Locate the cell with the specified text and output its [x, y] center coordinate. 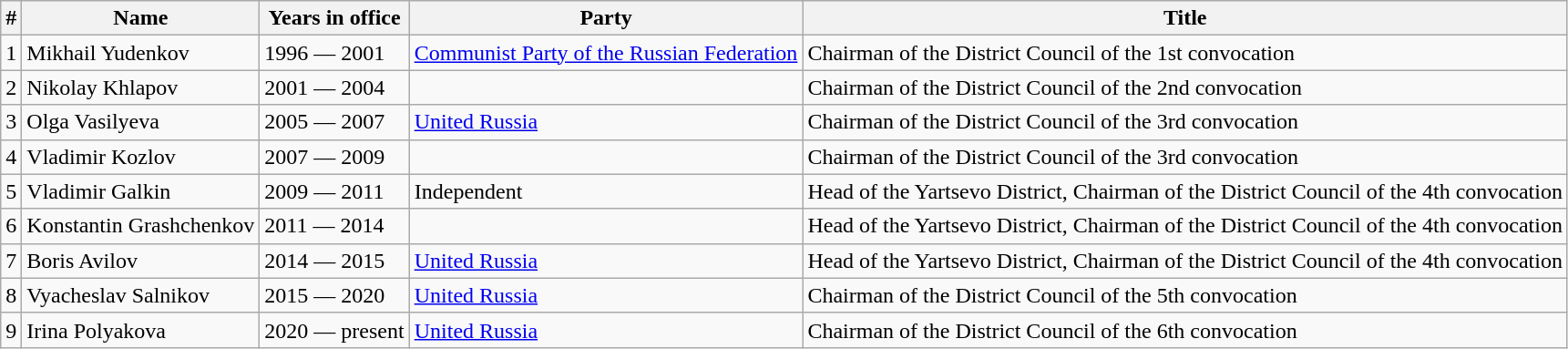
5 [11, 191]
Chairman of the District Council of the 1st convocation [1185, 53]
Chairman of the District Council of the 2nd convocation [1185, 87]
Konstantin Grashchenkov [140, 226]
Chairman of the District Council of the 6th convocation [1185, 330]
Nikolay Khlapov [140, 87]
7 [11, 261]
2001 — 2004 [334, 87]
Vyacheslav Salnikov [140, 295]
3 [11, 122]
Name [140, 18]
1996 — 2001 [334, 53]
Chairman of the District Council of the 5th convocation [1185, 295]
Title [1185, 18]
# [11, 18]
Years in office [334, 18]
2007 — 2009 [334, 157]
2011 — 2014 [334, 226]
2015 — 2020 [334, 295]
Vladimir Kozlov [140, 157]
Vladimir Galkin [140, 191]
Party [606, 18]
Mikhail Yudenkov [140, 53]
2005 — 2007 [334, 122]
Irina Polyakova [140, 330]
Communist Party of the Russian Federation [606, 53]
2020 — present [334, 330]
6 [11, 226]
2009 — 2011 [334, 191]
4 [11, 157]
8 [11, 295]
1 [11, 53]
2 [11, 87]
Boris Avilov [140, 261]
2014 — 2015 [334, 261]
Olga Vasilyeva [140, 122]
9 [11, 330]
Independent [606, 191]
